Identify which cell holds the provided text, then report its (X, Y) central coordinate. 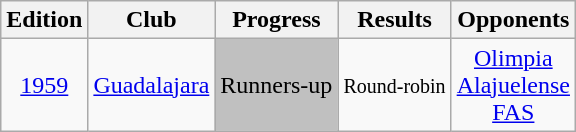
Edition (44, 20)
Opponents (513, 20)
Club (152, 20)
Guadalajara (152, 85)
Results (394, 20)
Runners-up (276, 85)
Progress (276, 20)
1959 (44, 85)
Olimpia Alajuelense FAS (513, 85)
Round-robin (394, 85)
